Return the (x, y) coordinate for the center point of the cell that contains the specified text.  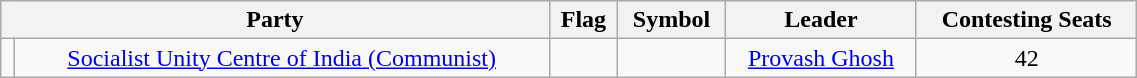
Symbol (672, 20)
Contesting Seats (1026, 20)
Leader (820, 20)
42 (1026, 58)
Flag (584, 20)
Party (275, 20)
Socialist Unity Centre of India (Communist) (282, 58)
Provash Ghosh (820, 58)
